Return [x, y] of the center of cell containing provided text 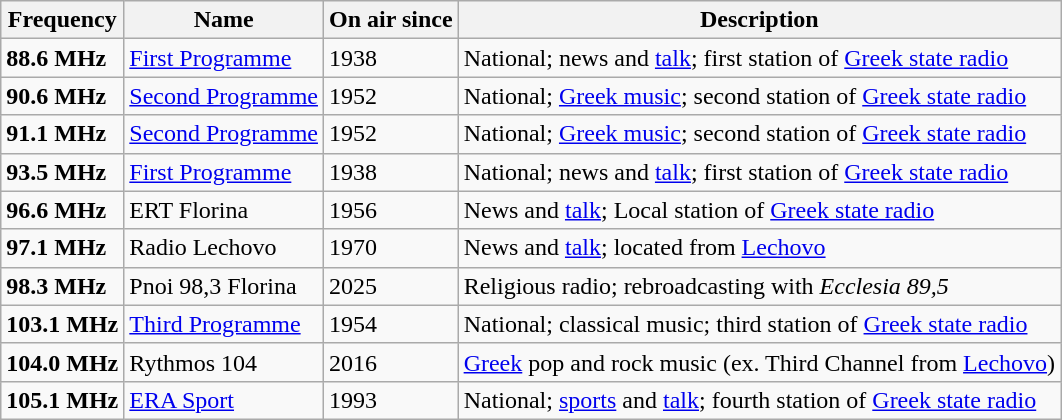
News and talk; located from Lechovo [759, 248]
Radio Lechovo [224, 248]
90.6 MHz [62, 96]
Religious radio; rebroadcasting with Ecclesia 89,5 [759, 286]
National; sports and talk; fourth station of Greek state radio [759, 400]
Name [224, 20]
98.3 MHz [62, 286]
National; classical music; third station of Greek state radio [759, 324]
88.6 MHz [62, 58]
96.6 MHz [62, 210]
1956 [390, 210]
Third Programme [224, 324]
2016 [390, 362]
Pnoi 98,3 Florina [224, 286]
Frequency [62, 20]
ERA Sport [224, 400]
103.1 MHz [62, 324]
On air since [390, 20]
93.5 MHz [62, 172]
2025 [390, 286]
1954 [390, 324]
97.1 MHz [62, 248]
1993 [390, 400]
Greek pop and rock music (ex. Third Channel from Lechovo) [759, 362]
104.0 MHz [62, 362]
Description [759, 20]
Rythmos 104 [224, 362]
105.1 MHz [62, 400]
News and talk; Local station of Greek state radio [759, 210]
91.1 MHz [62, 134]
ERT Florina [224, 210]
1970 [390, 248]
